Determine the (x, y) coordinate at the center of the cell enclosing the given text.  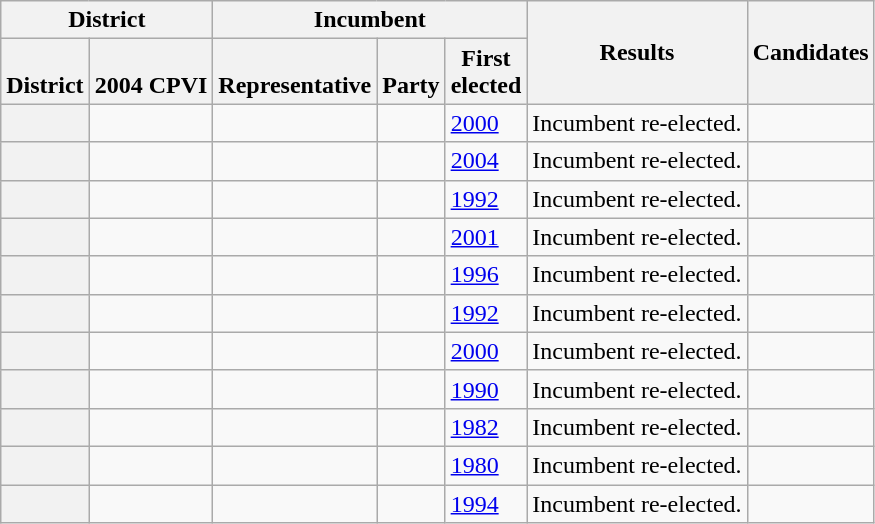
1994 (486, 503)
Candidates (810, 52)
1996 (486, 275)
Party (411, 72)
1980 (486, 465)
Incumbent (370, 20)
Results (637, 52)
Representative (295, 72)
2004 CPVI (151, 72)
Firstelected (486, 72)
2001 (486, 237)
1982 (486, 427)
1990 (486, 389)
2004 (486, 161)
